Output the (x, y) coordinate of the center of the cell containing the given text.  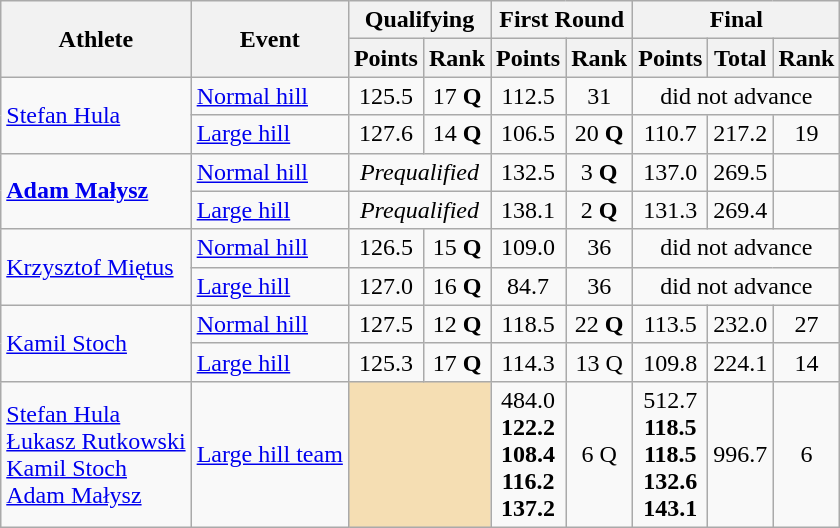
109.8 (670, 362)
137.0 (670, 172)
6 (806, 454)
224.1 (740, 362)
16 Q (456, 286)
12 Q (456, 324)
22 Q (600, 324)
512.7118.5118.5132.6143.1 (670, 454)
106.5 (528, 134)
125.5 (386, 96)
Qualifying (419, 20)
First Round (562, 20)
Kamil Stoch (96, 343)
112.5 (528, 96)
131.3 (670, 210)
14 Q (456, 134)
27 (806, 324)
127.5 (386, 324)
13 Q (600, 362)
269.4 (740, 210)
127.6 (386, 134)
109.0 (528, 248)
84.7 (528, 286)
217.2 (740, 134)
125.3 (386, 362)
15 Q (456, 248)
232.0 (740, 324)
Large hill team (270, 454)
127.0 (386, 286)
3 Q (600, 172)
110.7 (670, 134)
Athlete (96, 39)
269.5 (740, 172)
996.7 (740, 454)
Total (740, 58)
20 Q (600, 134)
Krzysztof Miętus (96, 267)
Adam Małysz (96, 191)
138.1 (528, 210)
Stefan Hula (96, 115)
132.5 (528, 172)
118.5 (528, 324)
126.5 (386, 248)
484.0122.2108.4116.2137.2 (528, 454)
31 (600, 96)
14 (806, 362)
114.3 (528, 362)
19 (806, 134)
6 Q (600, 454)
Stefan HulaŁukasz RutkowskiKamil StochAdam Małysz (96, 454)
2 Q (600, 210)
Final (736, 20)
Event (270, 39)
113.5 (670, 324)
